Find where the given text appears and provide that cell's center as (x, y) coordinate. 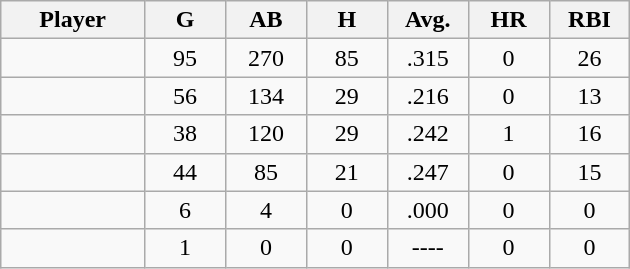
44 (186, 172)
38 (186, 134)
.315 (428, 58)
13 (590, 96)
.000 (428, 210)
15 (590, 172)
H (346, 20)
G (186, 20)
26 (590, 58)
120 (266, 134)
RBI (590, 20)
134 (266, 96)
.247 (428, 172)
Player (73, 20)
Avg. (428, 20)
6 (186, 210)
---- (428, 248)
56 (186, 96)
AB (266, 20)
95 (186, 58)
16 (590, 134)
.242 (428, 134)
HR (508, 20)
21 (346, 172)
270 (266, 58)
4 (266, 210)
.216 (428, 96)
